Search for the cell housing the specified text and yield its (x, y) center coordinate. 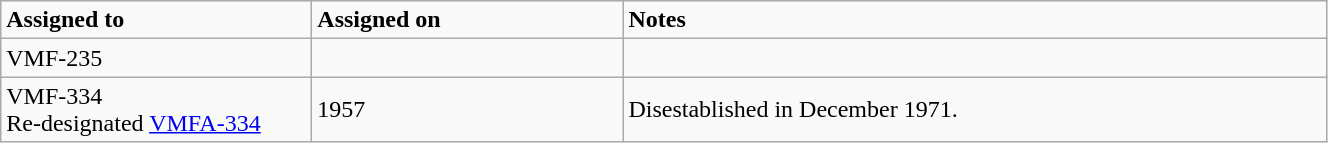
VMF-334Re-designated VMFA-334 (156, 110)
1957 (468, 110)
Assigned on (468, 20)
Notes (975, 20)
Assigned to (156, 20)
Disestablished in December 1971. (975, 110)
VMF-235 (156, 58)
